Pinpoint the cell where the given text exists, returning its [X, Y] midpoint coordinate. 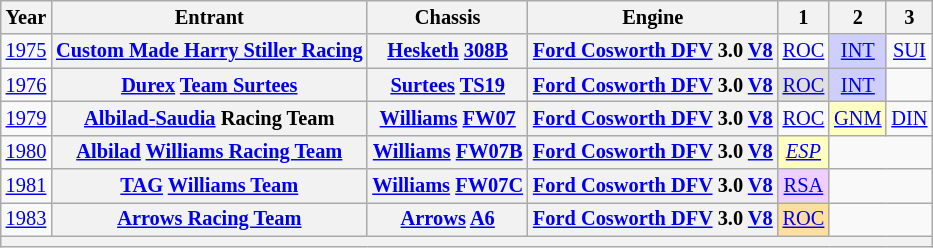
2 [858, 17]
TAG Williams Team [209, 186]
3 [909, 17]
1976 [26, 85]
Chassis [448, 17]
1980 [26, 152]
Engine [653, 17]
Williams FW07 [448, 118]
Year [26, 17]
Surtees TS19 [448, 85]
Williams FW07C [448, 186]
1981 [26, 186]
Arrows A6 [448, 219]
Arrows Racing Team [209, 219]
1975 [26, 51]
Hesketh 308B [448, 51]
DIN [909, 118]
Entrant [209, 17]
ESP [804, 152]
1983 [26, 219]
Albilad Williams Racing Team [209, 152]
1 [804, 17]
Williams FW07B [448, 152]
Durex Team Surtees [209, 85]
GNM [858, 118]
RSA [804, 186]
SUI [909, 51]
Albilad-Saudia Racing Team [209, 118]
Custom Made Harry Stiller Racing [209, 51]
1979 [26, 118]
